Identify which cell holds the provided text, then report its [x, y] central coordinate. 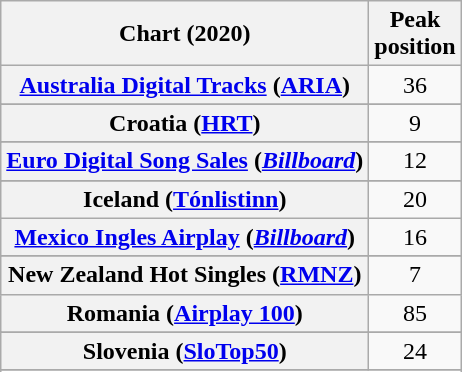
85 [415, 313]
New Zealand Hot Singles (RMNZ) [185, 275]
36 [415, 85]
Peakposition [415, 34]
Romania (Airplay 100) [185, 313]
24 [415, 351]
Mexico Ingles Airplay (Billboard) [185, 237]
7 [415, 275]
20 [415, 199]
Australia Digital Tracks (ARIA) [185, 85]
Iceland (Tónlistinn) [185, 199]
Chart (2020) [185, 34]
Slovenia (SloTop50) [185, 351]
12 [415, 161]
Croatia (HRT) [185, 123]
9 [415, 123]
16 [415, 237]
Euro Digital Song Sales (Billboard) [185, 161]
